Output the (X, Y) coordinate of the center of the cell containing the given text.  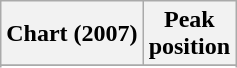
Peakposition (189, 34)
Chart (2007) (72, 34)
